Search for the cell housing the specified text and yield its [X, Y] center coordinate. 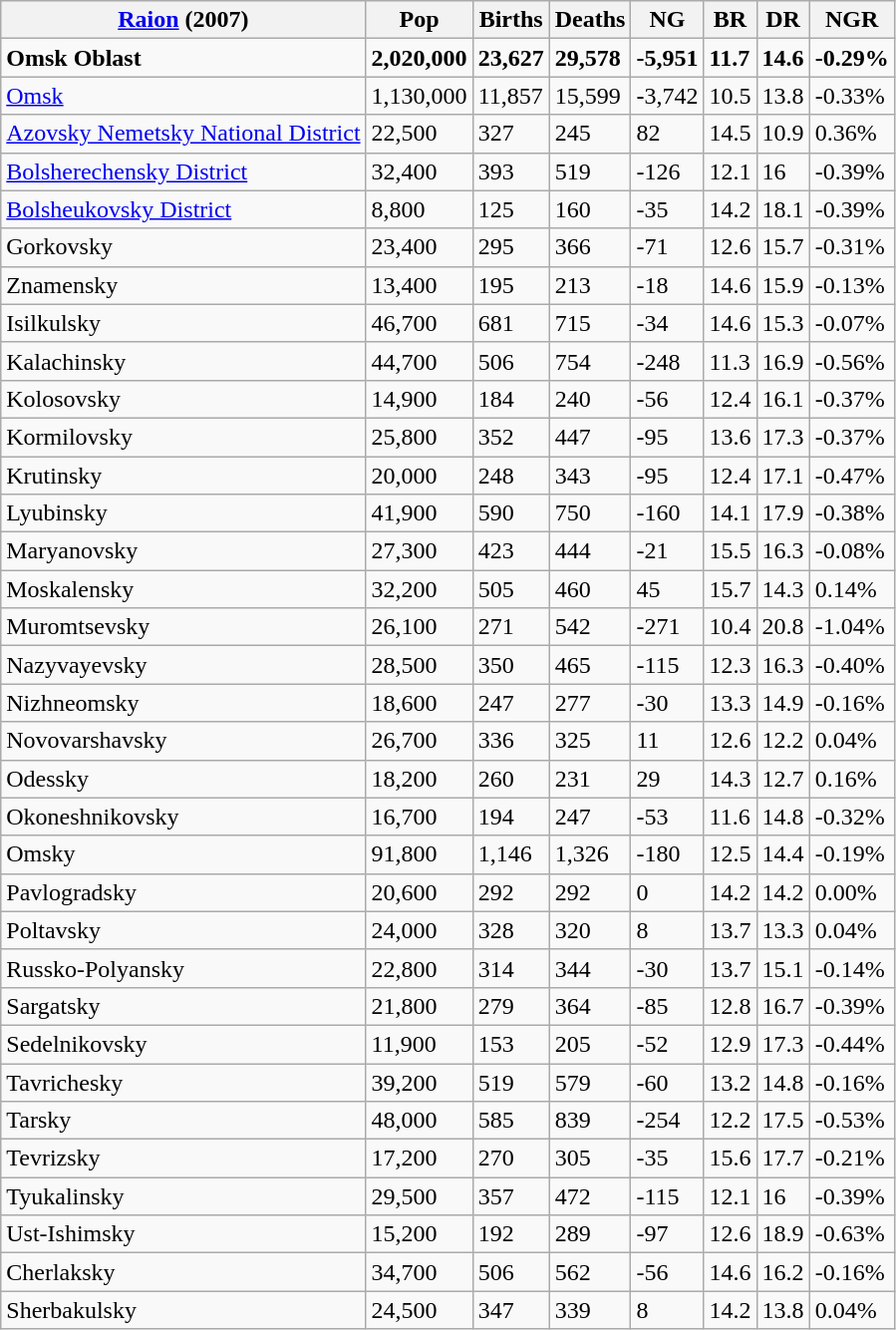
-0.21% [851, 1159]
Lyubinsky [183, 513]
26,700 [419, 741]
Sedelnikovsky [183, 1044]
28,500 [419, 665]
17.9 [783, 513]
-0.13% [851, 285]
352 [510, 437]
Cherlaksky [183, 1272]
339 [590, 1310]
839 [590, 1121]
Muromtsevsky [183, 627]
305 [590, 1159]
-34 [668, 323]
Novovarshavsky [183, 741]
18.1 [783, 209]
Ust-Ishimsky [183, 1234]
Nizhneomsky [183, 703]
271 [510, 627]
160 [590, 209]
1,326 [590, 854]
754 [590, 361]
Tarsky [183, 1121]
17.5 [783, 1121]
44,700 [419, 361]
20,600 [419, 892]
Gorkovsky [183, 247]
579 [590, 1082]
295 [510, 247]
-0.33% [851, 96]
23,627 [510, 58]
325 [590, 741]
48,000 [419, 1121]
357 [510, 1196]
277 [590, 703]
20.8 [783, 627]
195 [510, 285]
423 [510, 551]
-85 [668, 1006]
12.3 [730, 665]
393 [510, 171]
10.9 [783, 134]
Krutinsky [183, 476]
Russko-Polyansky [183, 968]
-18 [668, 285]
343 [590, 476]
0 [668, 892]
11,857 [510, 96]
184 [510, 399]
-0.31% [851, 247]
Deaths [590, 20]
-0.07% [851, 323]
45 [668, 589]
681 [510, 323]
12.9 [730, 1044]
-0.40% [851, 665]
16.9 [783, 361]
11 [668, 741]
336 [510, 741]
Sargatsky [183, 1006]
Raion (2007) [183, 20]
23,400 [419, 247]
27,300 [419, 551]
125 [510, 209]
-60 [668, 1082]
11.7 [730, 58]
Bolsherechensky District [183, 171]
29 [668, 779]
Births [510, 20]
-0.29% [851, 58]
34,700 [419, 1272]
-160 [668, 513]
Kolosovsky [183, 399]
1,130,000 [419, 96]
505 [510, 589]
16.2 [783, 1272]
15,599 [590, 96]
-271 [668, 627]
46,700 [419, 323]
24,500 [419, 1310]
1,146 [510, 854]
-0.47% [851, 476]
750 [590, 513]
0.36% [851, 134]
10.4 [730, 627]
15,200 [419, 1234]
-0.19% [851, 854]
16.1 [783, 399]
15.1 [783, 968]
Pavlogradsky [183, 892]
12.5 [730, 854]
Omsk [183, 96]
213 [590, 285]
465 [590, 665]
347 [510, 1310]
320 [590, 930]
Kormilovsky [183, 437]
22,500 [419, 134]
472 [590, 1196]
DR [783, 20]
12.8 [730, 1006]
444 [590, 551]
366 [590, 247]
205 [590, 1044]
91,800 [419, 854]
18.9 [783, 1234]
328 [510, 930]
231 [590, 779]
248 [510, 476]
-0.63% [851, 1234]
14.9 [783, 703]
13.2 [730, 1082]
-97 [668, 1234]
25,800 [419, 437]
Tavrichesky [183, 1082]
0.14% [851, 589]
18,200 [419, 779]
82 [668, 134]
0.16% [851, 779]
-0.38% [851, 513]
15.5 [730, 551]
2,020,000 [419, 58]
-52 [668, 1044]
Maryanovsky [183, 551]
BR [730, 20]
-0.08% [851, 551]
245 [590, 134]
15.9 [783, 285]
17.7 [783, 1159]
585 [510, 1121]
-0.53% [851, 1121]
715 [590, 323]
-0.56% [851, 361]
14.5 [730, 134]
590 [510, 513]
Kalachinsky [183, 361]
29,578 [590, 58]
21,800 [419, 1006]
Nazyvayevsky [183, 665]
8,800 [419, 209]
11.3 [730, 361]
11,900 [419, 1044]
-1.04% [851, 627]
Pop [419, 20]
17,200 [419, 1159]
314 [510, 968]
-126 [668, 171]
153 [510, 1044]
15.3 [783, 323]
17.1 [783, 476]
32,400 [419, 171]
14.1 [730, 513]
260 [510, 779]
542 [590, 627]
Omsk Oblast [183, 58]
Azovsky Nemetsky National District [183, 134]
Tyukalinsky [183, 1196]
Moskalensky [183, 589]
10.5 [730, 96]
32,200 [419, 589]
Sherbakulsky [183, 1310]
-180 [668, 854]
-254 [668, 1121]
Poltavsky [183, 930]
13,400 [419, 285]
-0.32% [851, 817]
-3,742 [668, 96]
Znamensky [183, 285]
14,900 [419, 399]
26,100 [419, 627]
11.6 [730, 817]
15.6 [730, 1159]
NG [668, 20]
-71 [668, 247]
447 [590, 437]
344 [590, 968]
Isilkulsky [183, 323]
Odessky [183, 779]
-5,951 [668, 58]
240 [590, 399]
Tevrizsky [183, 1159]
39,200 [419, 1082]
29,500 [419, 1196]
0.00% [851, 892]
Omsky [183, 854]
22,800 [419, 968]
14.4 [783, 854]
NGR [851, 20]
-53 [668, 817]
Bolsheukovsky District [183, 209]
327 [510, 134]
279 [510, 1006]
350 [510, 665]
16,700 [419, 817]
16.7 [783, 1006]
-21 [668, 551]
-0.14% [851, 968]
-0.44% [851, 1044]
460 [590, 589]
24,000 [419, 930]
Okoneshnikovsky [183, 817]
41,900 [419, 513]
18,600 [419, 703]
364 [590, 1006]
289 [590, 1234]
12.7 [783, 779]
194 [510, 817]
20,000 [419, 476]
562 [590, 1272]
270 [510, 1159]
13.6 [730, 437]
-248 [668, 361]
192 [510, 1234]
